Extract the (X, Y) coordinate from the center of the cell holding the provided text.  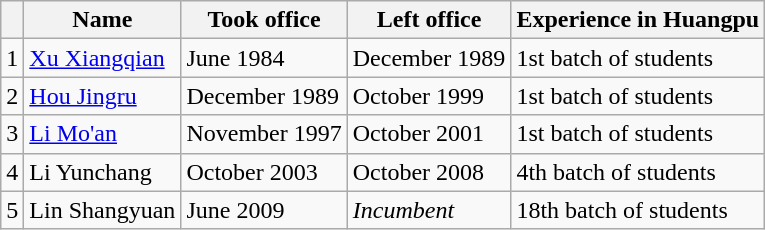
October 2001 (429, 134)
Incumbent (429, 210)
3 (12, 134)
October 1999 (429, 96)
Li Mo'an (102, 134)
October 2003 (264, 172)
Left office (429, 20)
5 (12, 210)
4th batch of students (638, 172)
Name (102, 20)
2 (12, 96)
Lin Shangyuan (102, 210)
Li Yunchang (102, 172)
1 (12, 58)
Xu Xiangqian (102, 58)
November 1997 (264, 134)
Took office (264, 20)
4 (12, 172)
October 2008 (429, 172)
June 2009 (264, 210)
18th batch of students (638, 210)
Experience in Huangpu (638, 20)
June 1984 (264, 58)
Hou Jingru (102, 96)
